Detect which cell encompasses the target text, then output its (X, Y) center coordinate. 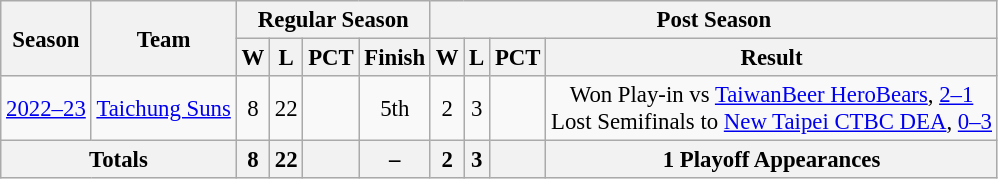
5th (394, 108)
Regular Season (333, 20)
1 Playoff Appearances (772, 160)
Post Season (714, 20)
Won Play-in vs TaiwanBeer HeroBears, 2–1Lost Semifinals to New Taipei CTBC DEA, 0–3 (772, 108)
Totals (118, 160)
2022–23 (46, 108)
Season (46, 38)
Taichung Suns (164, 108)
Team (164, 38)
Result (772, 58)
Finish (394, 58)
– (394, 160)
